Return (x, y) of the center of cell containing provided text 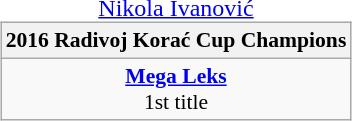
2016 Radivoj Korać Cup Champions (176, 40)
Mega Leks1st title (176, 88)
